Provide the (X, Y) coordinate of the cell's center where the given text is located.  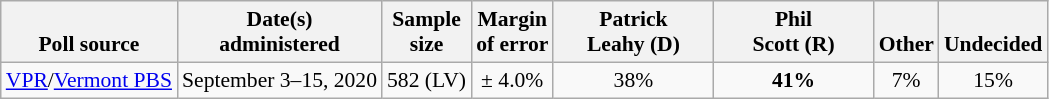
VPR/Vermont PBS (89, 80)
September 3–15, 2020 (280, 80)
582 (LV) (426, 80)
Marginof error (512, 32)
Date(s)administered (280, 32)
Undecided (993, 32)
41% (793, 80)
38% (633, 80)
PatrickLeahy (D) (633, 32)
15% (993, 80)
PhilScott (R) (793, 32)
Other (906, 32)
7% (906, 80)
± 4.0% (512, 80)
Poll source (89, 32)
Samplesize (426, 32)
